From the cell containing the given text, extract its center point as [x, y] coordinate. 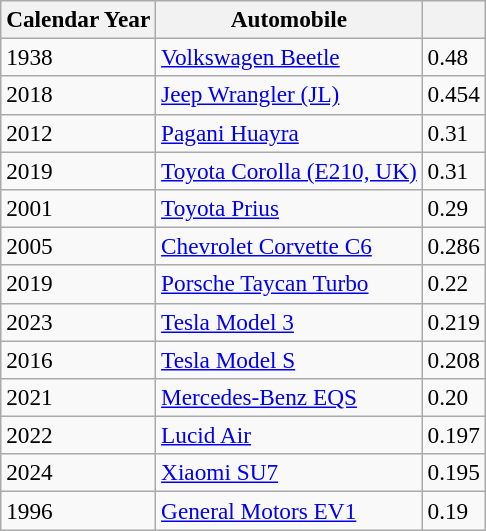
Tesla Model 3 [289, 322]
2023 [78, 322]
1996 [78, 510]
2012 [78, 133]
Xiaomi SU7 [289, 473]
0.219 [454, 322]
Tesla Model S [289, 359]
0.48 [454, 57]
1938 [78, 57]
2018 [78, 95]
0.22 [454, 284]
Automobile [289, 19]
Calendar Year [78, 19]
2021 [78, 397]
0.20 [454, 397]
2005 [78, 246]
Toyota Corolla (E210, UK) [289, 170]
Chevrolet Corvette C6 [289, 246]
Mercedes-Benz EQS [289, 397]
Porsche Taycan Turbo [289, 284]
Jeep Wrangler (JL) [289, 95]
0.454 [454, 95]
Toyota Prius [289, 208]
0.286 [454, 246]
General Motors EV1 [289, 510]
Volkswagen Beetle [289, 57]
0.19 [454, 510]
Pagani Huayra [289, 133]
0.208 [454, 359]
0.195 [454, 473]
2016 [78, 359]
0.197 [454, 435]
Lucid Air [289, 435]
2001 [78, 208]
2024 [78, 473]
0.29 [454, 208]
2022 [78, 435]
